Determine the (X, Y) coordinate at the center of the cell enclosing the given text.  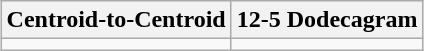
12-5 Dodecagram (327, 20)
Centroid-to-Centroid (116, 20)
